Detect which cell encompasses the target text, then output its [X, Y] center coordinate. 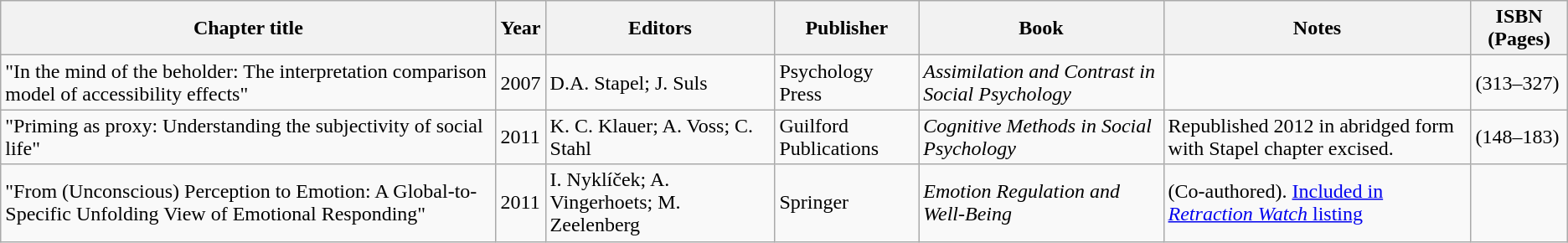
(313–327) [1519, 82]
Publisher [847, 28]
(148–183) [1519, 137]
Book [1041, 28]
Guilford Publications [847, 137]
Psychology Press [847, 82]
Republished 2012 in abridged form with Stapel chapter excised. [1317, 137]
ISBN (Pages) [1519, 28]
"Priming as proxy: Understanding the subjectivity of social life" [248, 137]
Chapter title [248, 28]
D.A. Stapel; J. Suls [660, 82]
Springer [847, 203]
I. Nyklíček; A. Vingerhoets; M. Zeelenberg [660, 203]
"In the mind of the beholder: The interpretation comparison model of accessibility effects" [248, 82]
Notes [1317, 28]
2007 [521, 82]
K. C. Klauer; A. Voss; C. Stahl [660, 137]
Emotion Regulation and Well-Being [1041, 203]
Cognitive Methods in Social Psychology [1041, 137]
Editors [660, 28]
Year [521, 28]
"From (Unconscious) Perception to Emotion: A Global-to-Specific Unfolding View of Emotional Responding" [248, 203]
(Co-authored). Included in Retraction Watch listing [1317, 203]
Assimilation and Contrast in Social Psychology [1041, 82]
